Return (x, y) of the center of cell containing provided text 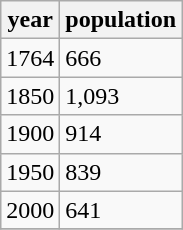
641 (121, 210)
1850 (30, 96)
1764 (30, 58)
666 (121, 58)
year (30, 20)
1950 (30, 172)
914 (121, 134)
2000 (30, 210)
839 (121, 172)
population (121, 20)
1900 (30, 134)
1,093 (121, 96)
